Determine the [x, y] coordinate at the center of the cell enclosing the given text.  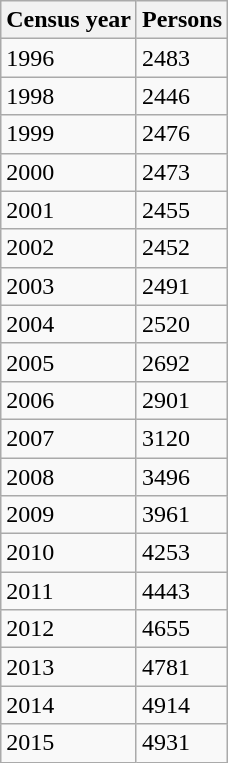
2901 [182, 400]
2473 [182, 172]
2006 [69, 400]
2012 [69, 629]
Census year [69, 20]
2520 [182, 324]
2455 [182, 210]
2002 [69, 248]
4253 [182, 553]
2476 [182, 134]
2009 [69, 515]
4443 [182, 591]
4781 [182, 667]
4655 [182, 629]
2446 [182, 96]
2007 [69, 438]
2001 [69, 210]
1996 [69, 58]
3961 [182, 515]
2483 [182, 58]
2000 [69, 172]
2011 [69, 591]
1999 [69, 134]
2005 [69, 362]
2008 [69, 477]
2004 [69, 324]
2014 [69, 705]
1998 [69, 96]
2010 [69, 553]
2013 [69, 667]
3496 [182, 477]
4931 [182, 743]
2491 [182, 286]
3120 [182, 438]
2692 [182, 362]
2452 [182, 248]
Persons [182, 20]
2015 [69, 743]
2003 [69, 286]
4914 [182, 705]
